Output the [x, y] coordinate of the center of the cell containing the given text.  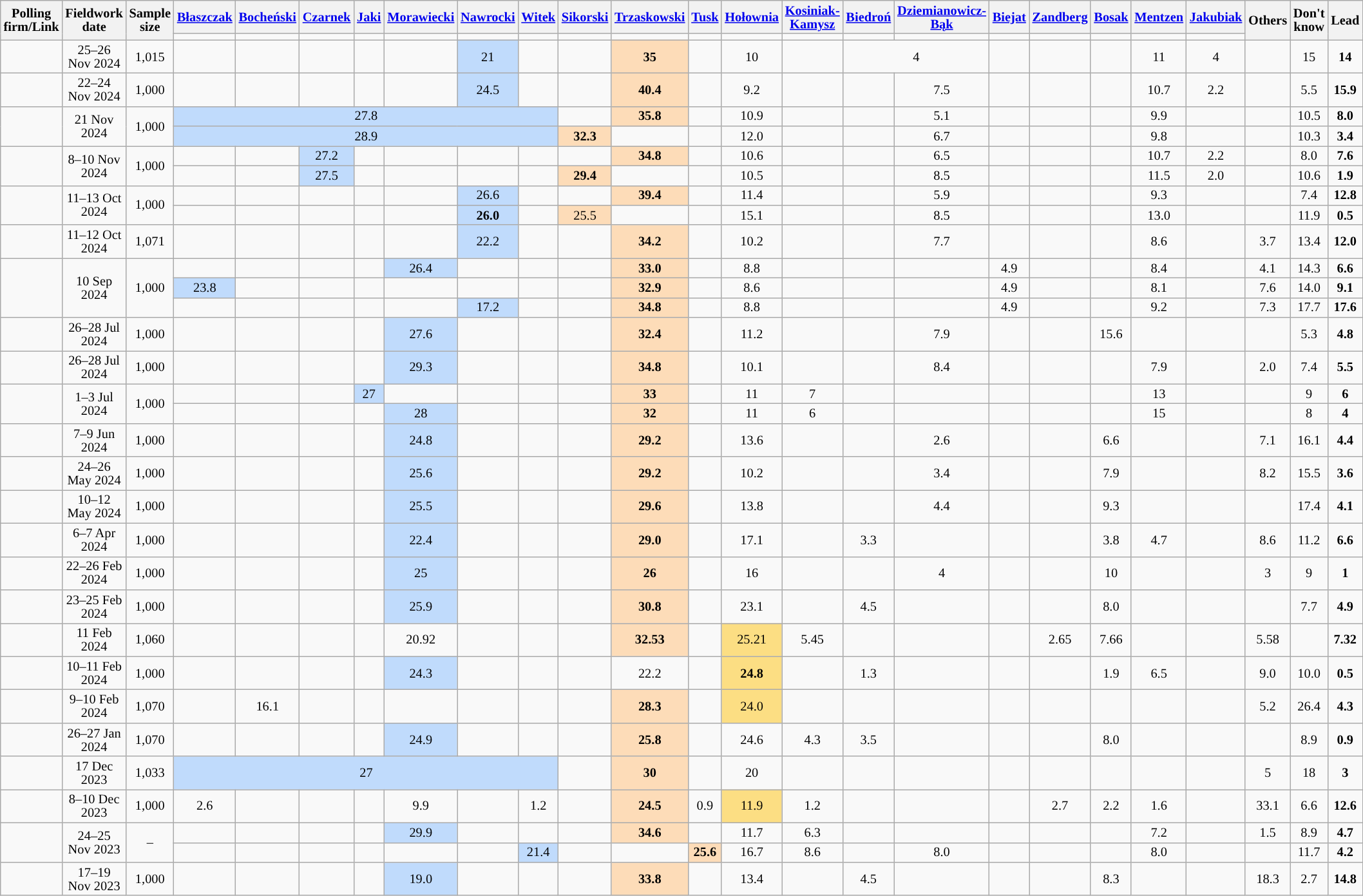
28.3 [649, 706]
29.3 [421, 367]
2.65 [1060, 640]
6–7 Apr 2024 [94, 540]
3.8 [1110, 540]
10.1 [752, 367]
33.8 [649, 879]
Bocheński [268, 17]
32.53 [649, 640]
10–12 May 2024 [94, 506]
7 [813, 394]
8.3 [1110, 879]
10.0 [1309, 673]
23.8 [205, 287]
14 [1345, 57]
4.2 [1345, 853]
8 [1309, 414]
Biedroń [869, 17]
17.2 [488, 308]
24.3 [421, 673]
Tusk [705, 17]
24–25 Nov 2023 [94, 843]
32.9 [649, 287]
29.9 [421, 832]
33.0 [649, 268]
17 Dec 2023 [94, 773]
5.45 [813, 640]
Bosak [1110, 17]
25.21 [752, 640]
23.1 [752, 606]
27.5 [327, 175]
14.8 [1345, 879]
20 [752, 773]
21.4 [539, 853]
24.9 [421, 739]
39.4 [649, 196]
Czarnek [327, 17]
33 [649, 394]
8–10 Nov 2024 [94, 165]
24.0 [752, 706]
13.6 [752, 440]
21 Nov 2024 [94, 126]
Witek [539, 17]
13.0 [1159, 215]
3.5 [869, 739]
25.8 [649, 739]
10.9 [752, 116]
4.8 [1345, 334]
9.0 [1268, 673]
33.1 [1268, 806]
27.2 [327, 156]
Trzaskowski [649, 17]
7.1 [1268, 440]
40.4 [649, 90]
11–13 Oct 2024 [94, 205]
1.3 [869, 673]
5.3 [1309, 334]
27.8 [366, 116]
9.1 [1345, 287]
3.3 [869, 540]
22.4 [421, 540]
5.1 [942, 116]
25.9 [421, 606]
5.58 [1268, 640]
26–27 Jan 2024 [94, 739]
15.5 [1309, 473]
7.32 [1345, 640]
23–25 Feb 2024 [94, 606]
15.9 [1345, 90]
35 [649, 57]
14.3 [1309, 268]
24–26 May 2024 [94, 473]
30 [649, 773]
Zandberg [1060, 17]
15.6 [1110, 334]
17.6 [1345, 308]
26.6 [488, 196]
29.6 [649, 506]
Lead [1345, 19]
Fieldworkdate [94, 19]
Sikorski [585, 17]
6.3 [813, 832]
7.3 [1268, 308]
Błaszczak [205, 17]
3.6 [1345, 473]
5.2 [1268, 706]
11.4 [752, 196]
22–26 Feb 2024 [94, 573]
15.1 [752, 215]
7.66 [1110, 640]
13 [1159, 394]
1–3 Jul 2024 [94, 403]
35.8 [649, 116]
21 [488, 57]
24.6 [752, 739]
9–10 Feb 2024 [94, 706]
8.2 [1268, 473]
5.9 [942, 196]
1,015 [150, 57]
8.1 [1159, 287]
7.2 [1159, 832]
Polling firm/Link [32, 19]
Others [1268, 19]
18 [1309, 773]
12.6 [1345, 806]
17.7 [1309, 308]
1.5 [1268, 832]
19.0 [421, 879]
Jakubiak [1216, 17]
16.7 [752, 853]
29.4 [585, 175]
1,033 [150, 773]
Mentzen [1159, 17]
3.7 [1268, 242]
7–9 Jun 2024 [94, 440]
Jaki [368, 17]
28.9 [366, 137]
10.3 [1309, 137]
1 [1345, 573]
11.5 [1159, 175]
– [150, 843]
12.8 [1345, 196]
34.2 [649, 242]
6.7 [942, 137]
8–10 Dec 2023 [94, 806]
16 [752, 573]
17.4 [1309, 506]
Kosiniak-Kamysz [813, 17]
13.8 [752, 506]
Morawiecki [421, 17]
10–11 Feb 2024 [94, 673]
26 [649, 573]
14.0 [1309, 287]
Don't know [1309, 19]
17.1 [752, 540]
20.92 [421, 640]
25–26 Nov 2024 [94, 57]
11 Feb 2024 [94, 640]
25 [421, 573]
28 [421, 414]
32.3 [585, 137]
Nawrocki [488, 17]
1,060 [150, 640]
Biejat [1009, 17]
22–24 Nov 2024 [94, 90]
34.6 [649, 832]
11–12 Oct 2024 [94, 242]
9.8 [1159, 137]
1,071 [150, 242]
17–19 Nov 2023 [94, 879]
Dziemianowicz-Bąk [942, 17]
32.4 [649, 334]
10 Sep 2024 [94, 288]
18.3 [1268, 879]
26.0 [488, 215]
7.5 [942, 90]
27.6 [421, 334]
1.6 [1159, 806]
29.0 [649, 540]
Samplesize [150, 19]
32 [649, 414]
Hołownia [752, 17]
5 [1268, 773]
30.8 [649, 606]
